Scan for the cell matching the given text and deliver its (x, y) coordinate at center. 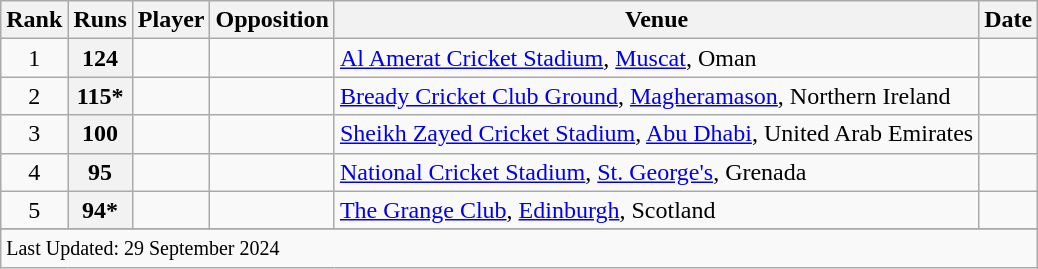
Sheikh Zayed Cricket Stadium, Abu Dhabi, United Arab Emirates (656, 134)
Al Amerat Cricket Stadium, Muscat, Oman (656, 58)
100 (100, 134)
Runs (100, 20)
4 (34, 172)
1 (34, 58)
Rank (34, 20)
124 (100, 58)
Opposition (272, 20)
Player (171, 20)
The Grange Club, Edinburgh, Scotland (656, 210)
3 (34, 134)
Date (1008, 20)
National Cricket Stadium, St. George's, Grenada (656, 172)
2 (34, 96)
Last Updated: 29 September 2024 (520, 248)
95 (100, 172)
5 (34, 210)
Bready Cricket Club Ground, Magheramason, Northern Ireland (656, 96)
115* (100, 96)
Venue (656, 20)
94* (100, 210)
